Determine the (x, y) coordinate at the center of the cell enclosing the given text.  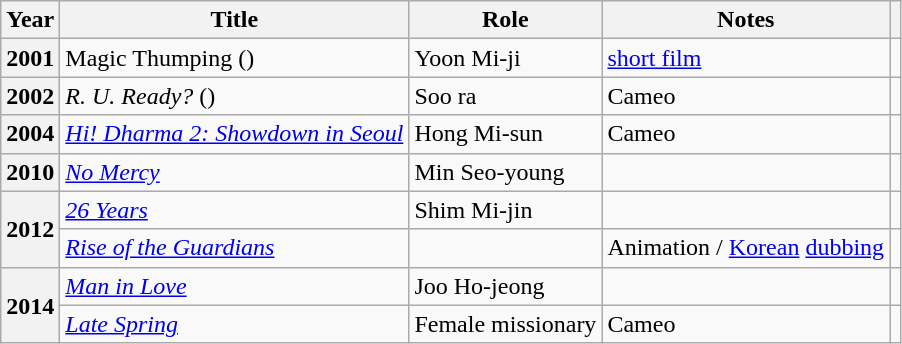
Hi! Dharma 2: Showdown in Seoul (234, 134)
Animation / Korean dubbing (746, 248)
No Mercy (234, 172)
Min Seo-young (506, 172)
R. U. Ready? () (234, 96)
Late Spring (234, 324)
Shim Mi-jin (506, 210)
short film (746, 58)
Joo Ho-jeong (506, 286)
2001 (30, 58)
2012 (30, 229)
Soo ra (506, 96)
2010 (30, 172)
Female missionary (506, 324)
26 Years (234, 210)
2014 (30, 305)
2004 (30, 134)
Year (30, 20)
Hong Mi-sun (506, 134)
2002 (30, 96)
Notes (746, 20)
Man in Love (234, 286)
Title (234, 20)
Rise of the Guardians (234, 248)
Yoon Mi-ji (506, 58)
Role (506, 20)
Magic Thumping () (234, 58)
